Search for the cell housing the specified text and yield its (x, y) center coordinate. 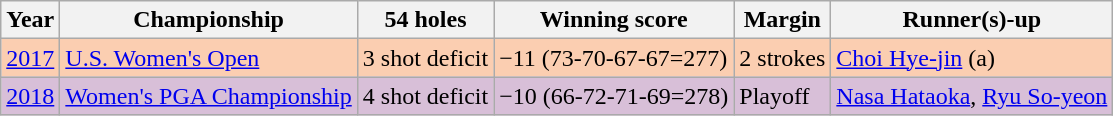
Playoff (782, 96)
Choi Hye-jin (a) (972, 58)
Margin (782, 20)
Nasa Hataoka, Ryu So-yeon (972, 96)
Year (30, 20)
Runner(s)-up (972, 20)
Winning score (614, 20)
2 strokes (782, 58)
3 shot deficit (425, 58)
54 holes (425, 20)
2017 (30, 58)
4 shot deficit (425, 96)
Championship (208, 20)
Women's PGA Championship (208, 96)
2018 (30, 96)
−10 (66-72-71-69=278) (614, 96)
U.S. Women's Open (208, 58)
−11 (73-70-67-67=277) (614, 58)
